Determine the (X, Y) coordinate at the center of the cell enclosing the given text.  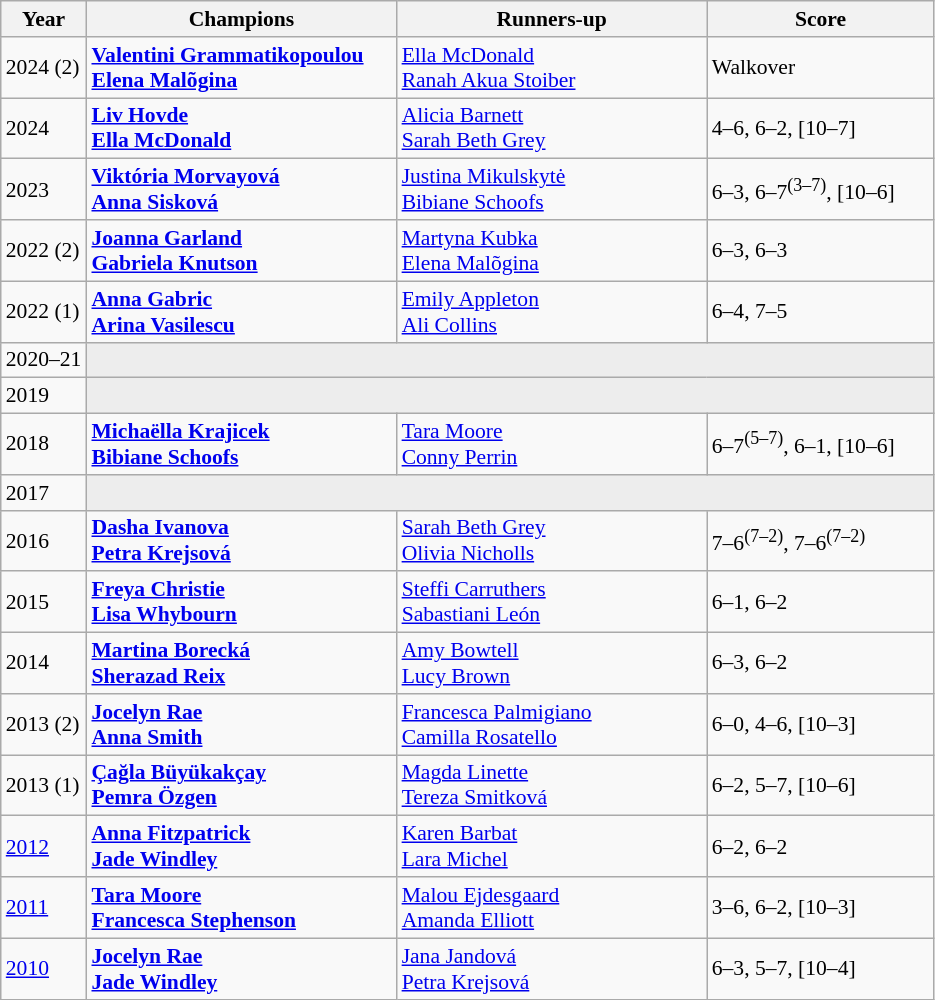
Malou Ejdesgaard Amanda Elliott (552, 908)
Viktória Morvayová Anna Sisková (241, 190)
Jana Jandová Petra Krejsová (552, 968)
Freya Christie Lisa Whybourn (241, 602)
Emily Appleton Ali Collins (552, 312)
Çağla Büyükakçay Pemra Özgen (241, 786)
6–2, 5–7, [10–6] (821, 786)
6–0, 4–6, [10–3] (821, 724)
2020–21 (44, 360)
2015 (44, 602)
Amy Bowtell Lucy Brown (552, 664)
2016 (44, 540)
2023 (44, 190)
6–3, 6–7(3–7), [10–6] (821, 190)
Sarah Beth Grey Olivia Nicholls (552, 540)
Jocelyn Rae Anna Smith (241, 724)
2018 (44, 444)
Tara Moore Conny Perrin (552, 444)
2013 (2) (44, 724)
Martina Borecká Sherazad Reix (241, 664)
Jocelyn Rae Jade Windley (241, 968)
Year (44, 19)
Joanna Garland Gabriela Knutson (241, 250)
3–6, 6–2, [10–3] (821, 908)
6–3, 6–2 (821, 664)
2014 (44, 664)
Karen Barbat Lara Michel (552, 846)
Valentini Grammatikopoulou Elena Malõgina (241, 68)
Champions (241, 19)
Magda Linette Tereza Smitková (552, 786)
6–7(5–7), 6–1, [10–6] (821, 444)
Francesca Palmigiano Camilla Rosatello (552, 724)
6–3, 6–3 (821, 250)
Alicia Barnett Sarah Beth Grey (552, 128)
2022 (1) (44, 312)
2024 (2) (44, 68)
Walkover (821, 68)
2012 (44, 846)
6–3, 5–7, [10–4] (821, 968)
2022 (2) (44, 250)
Justina Mikulskytė Bibiane Schoofs (552, 190)
2011 (44, 908)
Runners-up (552, 19)
Michaëlla Krajicek Bibiane Schoofs (241, 444)
Anna Gabric Arina Vasilescu (241, 312)
7–6(7–2), 7–6(7–2) (821, 540)
6–4, 7–5 (821, 312)
2013 (1) (44, 786)
Tara Moore Francesca Stephenson (241, 908)
2010 (44, 968)
6–2, 6–2 (821, 846)
Ella McDonald Ranah Akua Stoiber (552, 68)
Steffi Carruthers Sabastiani León (552, 602)
Dasha Ivanova Petra Krejsová (241, 540)
6–1, 6–2 (821, 602)
2024 (44, 128)
Score (821, 19)
2019 (44, 396)
2017 (44, 493)
4–6, 6–2, [10–7] (821, 128)
Anna Fitzpatrick Jade Windley (241, 846)
Martyna Kubka Elena Malõgina (552, 250)
Liv Hovde Ella McDonald (241, 128)
